Determine the [x, y] coordinate at the center of the cell enclosing the given text.  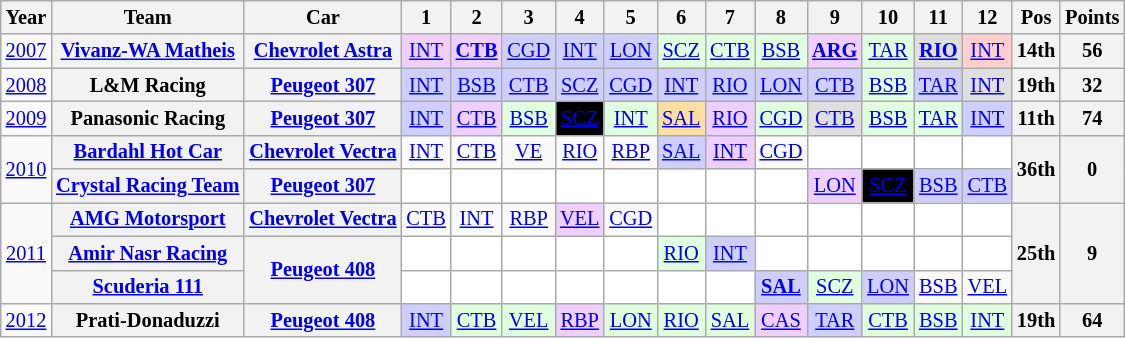
ARG [834, 51]
1 [426, 17]
25th [1036, 252]
AMG Motorsport [148, 219]
2008 [26, 85]
56 [1092, 51]
Vivanz-WA Matheis [148, 51]
10 [888, 17]
Car [322, 17]
Bardahl Hot Car [148, 152]
Panasonic Racing [148, 118]
Pos [1036, 17]
2011 [26, 252]
5 [630, 17]
14th [1036, 51]
CAS [782, 320]
Points [1092, 17]
4 [580, 17]
Chevrolet Astra [322, 51]
6 [681, 17]
8 [782, 17]
36th [1036, 168]
2007 [26, 51]
0 [1092, 168]
2012 [26, 320]
3 [528, 17]
Prati-Donaduzzi [148, 320]
Team [148, 17]
11 [938, 17]
Year [26, 17]
74 [1092, 118]
2 [477, 17]
Crystal Racing Team [148, 186]
2009 [26, 118]
Amir Nasr Racing [148, 253]
Scuderia 111 [148, 287]
64 [1092, 320]
12 [988, 17]
32 [1092, 85]
7 [730, 17]
11th [1036, 118]
VE [528, 152]
2010 [26, 168]
L&M Racing [148, 85]
